Find where the given text appears and provide that cell's center as [x, y] coordinate. 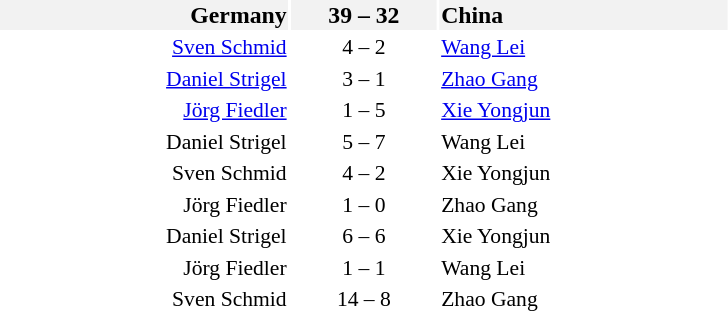
5 – 7 [364, 142]
1 – 1 [364, 268]
6 – 6 [364, 236]
1 – 0 [364, 204]
Germany [144, 15]
1 – 5 [364, 110]
China [584, 15]
39 – 32 [364, 15]
3 – 1 [364, 78]
